Identify which cell holds the provided text, then report its (x, y) central coordinate. 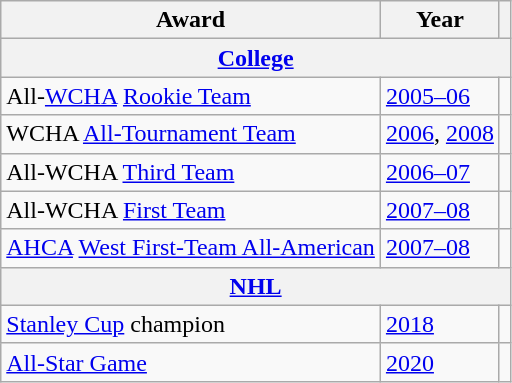
2005–06 (440, 96)
WCHA All-Tournament Team (191, 134)
All-Star Game (191, 362)
AHCA West First-Team All-American (191, 248)
NHL (256, 286)
2020 (440, 362)
College (256, 58)
Stanley Cup champion (191, 324)
Award (191, 20)
Year (440, 20)
All-WCHA First Team (191, 210)
2006–07 (440, 172)
2006, 2008 (440, 134)
All-WCHA Third Team (191, 172)
2018 (440, 324)
All-WCHA Rookie Team (191, 96)
